Find where the given text appears and provide that cell's center as [x, y] coordinate. 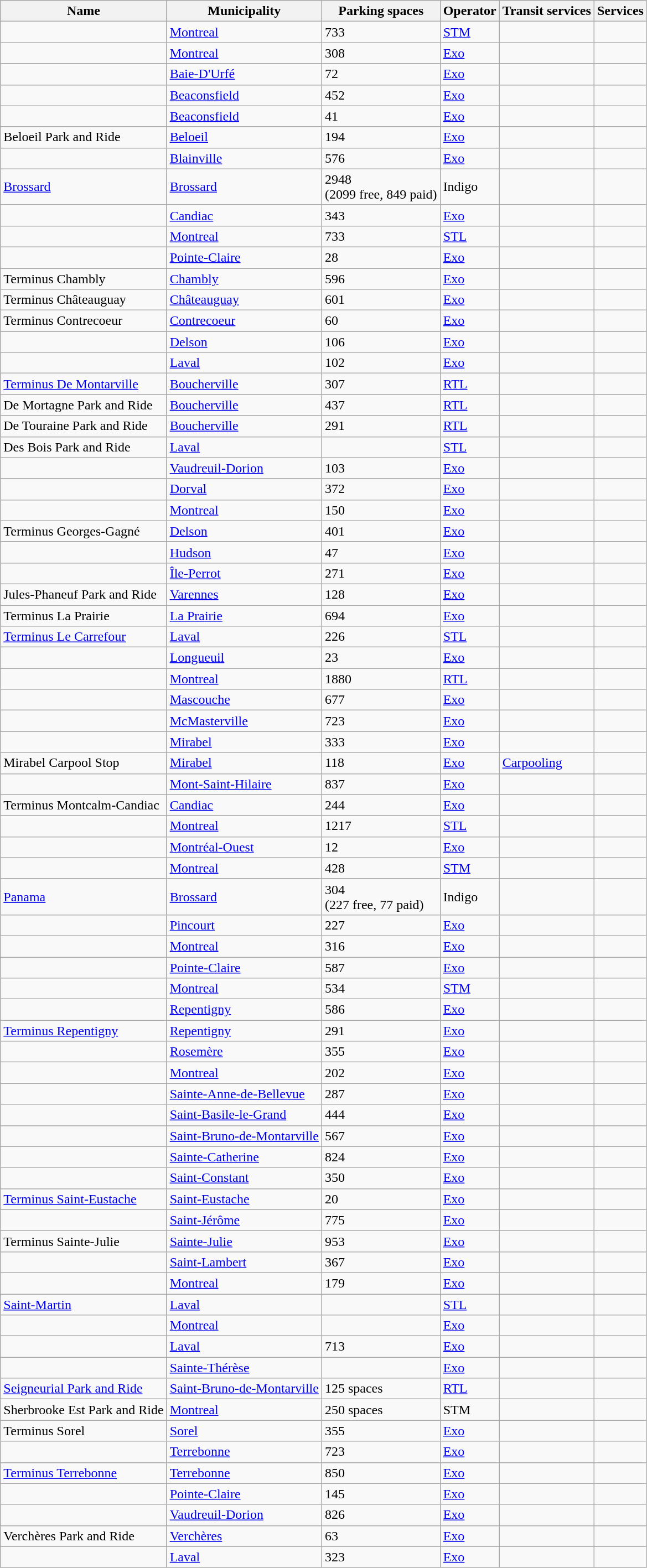
1217 [381, 826]
Terminus Terrebonne [84, 1473]
287 [381, 1094]
586 [381, 1010]
Saint-Jérôme [244, 1220]
106 [381, 342]
304(227 free, 77 paid) [381, 896]
Chambly [244, 278]
Terminus Montcalm-Candiac [84, 805]
Carpooling [547, 763]
953 [381, 1241]
227 [381, 925]
194 [381, 137]
41 [381, 116]
587 [381, 968]
350 [381, 1178]
Hudson [244, 552]
713 [381, 1347]
Terminus Contrecoeur [84, 321]
Des Bois Park and Ride [84, 447]
244 [381, 805]
367 [381, 1262]
271 [381, 573]
12 [381, 847]
Mirabel Carpool Stop [84, 763]
125 spaces [381, 1389]
428 [381, 868]
Verchères [244, 1536]
837 [381, 784]
Seigneurial Park and Ride [84, 1389]
Dorval [244, 489]
Rosemère [244, 1052]
226 [381, 637]
150 [381, 510]
Île-Perrot [244, 573]
72 [381, 74]
Terminus Repentigny [84, 1031]
Sainte-Anne-de-Bellevue [244, 1094]
Pincourt [244, 925]
Sainte-Catherine [244, 1157]
La Prairie [244, 616]
323 [381, 1557]
Blainville [244, 158]
534 [381, 989]
850 [381, 1473]
145 [381, 1494]
Varennes [244, 594]
452 [381, 95]
Jules-Phaneuf Park and Ride [84, 594]
601 [381, 300]
1880 [381, 679]
Terminus Sainte-Julie [84, 1241]
128 [381, 594]
103 [381, 468]
Saint-Martin [84, 1304]
Name [84, 11]
102 [381, 363]
Saint-Constant [244, 1178]
343 [381, 215]
Terminus Saint-Eustache [84, 1199]
Châteauguay [244, 300]
28 [381, 257]
316 [381, 946]
Terminus Sorel [84, 1431]
Transit services [547, 11]
Sainte-Julie [244, 1241]
Terminus La Prairie [84, 616]
307 [381, 384]
Longueuil [244, 658]
826 [381, 1515]
Saint-Basile-le-Grand [244, 1115]
Mont-Saint-Hilaire [244, 784]
Terminus Georges-Gagné [84, 531]
333 [381, 742]
444 [381, 1115]
Baie-D'Urfé [244, 74]
118 [381, 763]
63 [381, 1536]
Parking spaces [381, 11]
47 [381, 552]
Contrecoeur [244, 321]
23 [381, 658]
576 [381, 158]
2948(2099 free, 849 paid) [381, 187]
Terminus Châteauguay [84, 300]
McMasterville [244, 721]
Terminus De Montarville [84, 384]
Mascouche [244, 700]
Terminus Le Carrefour [84, 637]
Panama [84, 896]
Sherbrooke Est Park and Ride [84, 1410]
Verchères Park and Ride [84, 1536]
Saint-Lambert [244, 1262]
Sainte-Thérèse [244, 1368]
Sorel [244, 1431]
677 [381, 700]
Services [620, 11]
694 [381, 616]
De Touraine Park and Ride [84, 426]
596 [381, 278]
250 spaces [381, 1410]
437 [381, 405]
Montréal-Ouest [244, 847]
775 [381, 1220]
179 [381, 1283]
De Mortagne Park and Ride [84, 405]
308 [381, 53]
20 [381, 1199]
567 [381, 1136]
Terminus Chambly [84, 278]
Saint-Eustache [244, 1199]
Municipality [244, 11]
Beloeil Park and Ride [84, 137]
Operator [469, 11]
202 [381, 1073]
Beloeil [244, 137]
60 [381, 321]
372 [381, 489]
401 [381, 531]
824 [381, 1157]
